Extract the [X, Y] coordinate from the center of the cell holding the provided text.  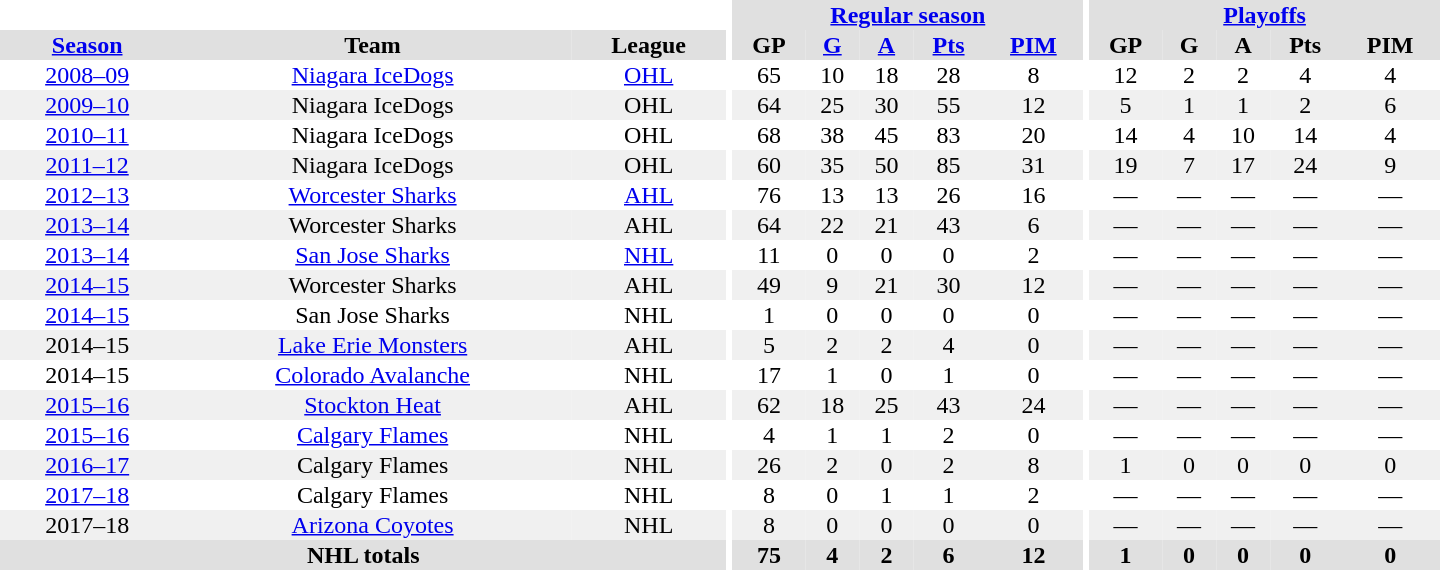
35 [832, 165]
45 [886, 135]
2016–17 [87, 465]
55 [949, 105]
Colorado Avalanche [372, 375]
2011–12 [87, 165]
Season [87, 45]
16 [1034, 195]
2008–09 [87, 75]
31 [1034, 165]
68 [770, 135]
Arizona Coyotes [372, 525]
Stockton Heat [372, 405]
22 [832, 225]
50 [886, 165]
7 [1189, 165]
19 [1126, 165]
Team [372, 45]
85 [949, 165]
49 [770, 285]
60 [770, 165]
65 [770, 75]
NHL totals [364, 555]
11 [770, 255]
Lake Erie Monsters [372, 345]
Playoffs [1264, 15]
28 [949, 75]
20 [1034, 135]
Regular season [908, 15]
62 [770, 405]
League [649, 45]
2009–10 [87, 105]
2012–13 [87, 195]
2010–11 [87, 135]
38 [832, 135]
76 [770, 195]
75 [770, 555]
83 [949, 135]
